Identify which cell holds the provided text, then report its (X, Y) central coordinate. 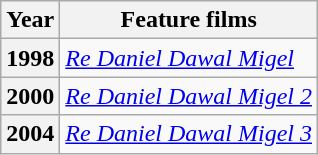
1998 (30, 58)
Re Daniel Dawal Migel (189, 58)
Re Daniel Dawal Migel 3 (189, 134)
Feature films (189, 20)
2004 (30, 134)
2000 (30, 96)
Re Daniel Dawal Migel 2 (189, 96)
Year (30, 20)
